Find where the given text appears and provide that cell's center as [X, Y] coordinate. 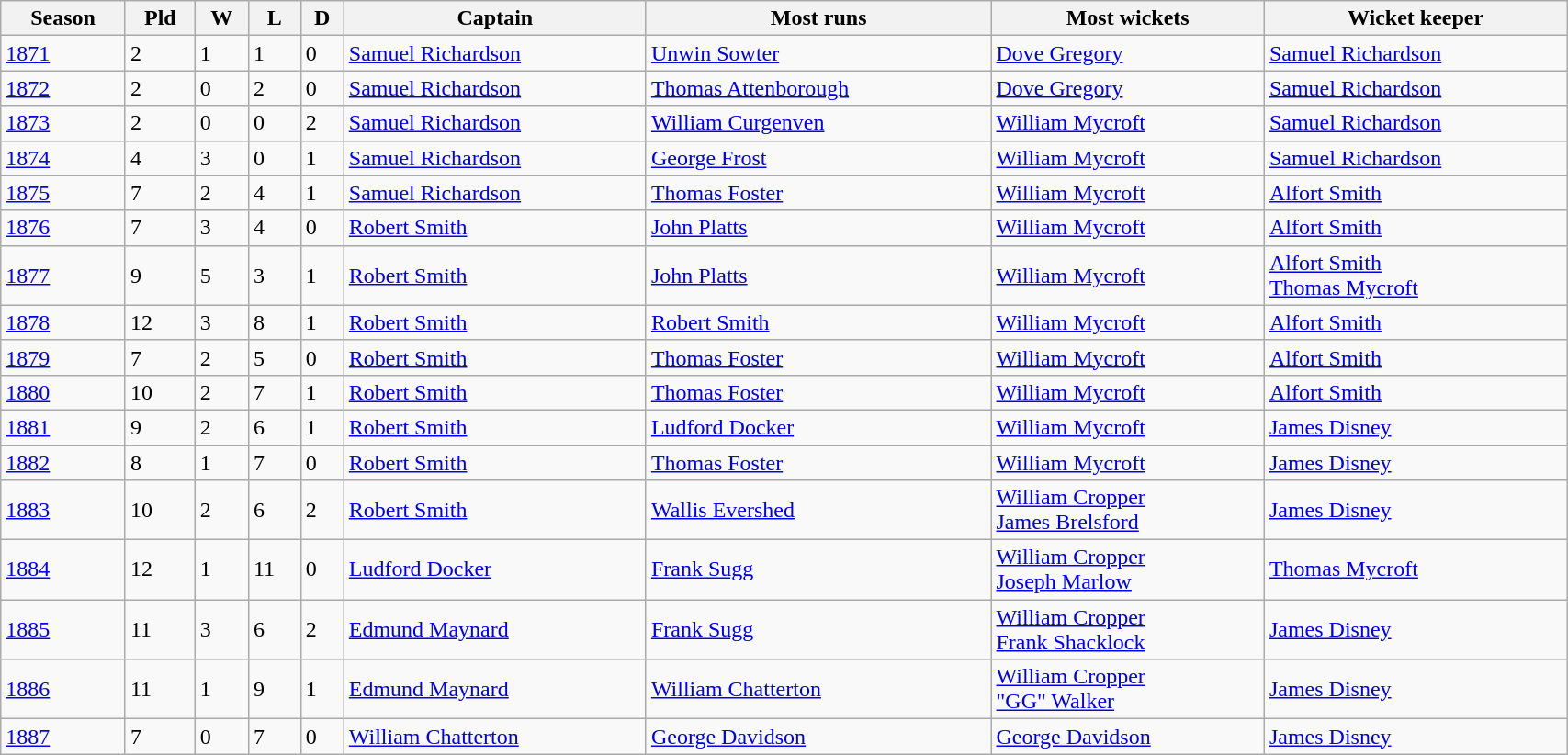
1880 [63, 392]
Most runs [818, 18]
1876 [63, 228]
Alfort SmithThomas Mycroft [1415, 276]
Thomas Attenborough [818, 88]
1887 [63, 737]
1878 [63, 322]
George Frost [818, 158]
D [321, 18]
Captain [494, 18]
Wallis Evershed [818, 511]
William CropperFrank Shacklock [1128, 630]
William CropperJoseph Marlow [1128, 569]
Unwin Sowter [818, 53]
1884 [63, 569]
Most wickets [1128, 18]
L [274, 18]
William Cropper"GG" Walker [1128, 689]
1881 [63, 427]
1875 [63, 193]
1877 [63, 276]
W [221, 18]
1882 [63, 462]
Season [63, 18]
1885 [63, 630]
1883 [63, 511]
1871 [63, 53]
1874 [63, 158]
William Curgenven [818, 123]
1873 [63, 123]
1879 [63, 357]
William CropperJames Brelsford [1128, 511]
1886 [63, 689]
Thomas Mycroft [1415, 569]
Wicket keeper [1415, 18]
1872 [63, 88]
Pld [160, 18]
